Locate the cell with the specified text and output its [X, Y] center coordinate. 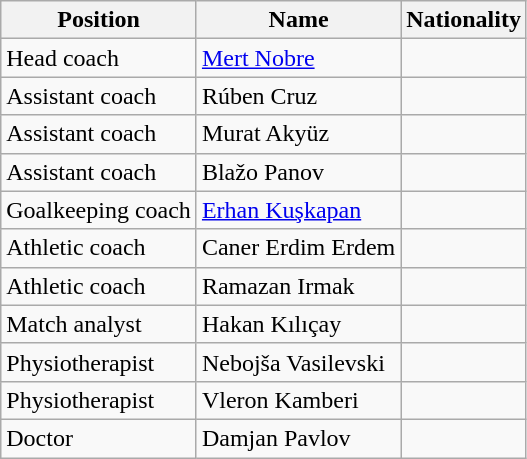
Name [298, 20]
Ramazan Irmak [298, 286]
Murat Akyüz [298, 134]
Hakan Kılıçay [298, 324]
Vleron Kamberi [298, 400]
Position [99, 20]
Nationality [464, 20]
Head coach [99, 58]
Caner Erdim Erdem [298, 248]
Damjan Pavlov [298, 438]
Match analyst [99, 324]
Blažo Panov [298, 172]
Doctor [99, 438]
Goalkeeping coach [99, 210]
Nebojša Vasilevski [298, 362]
Mert Nobre [298, 58]
Erhan Kuşkapan [298, 210]
Rúben Cruz [298, 96]
